Identify which cell holds the provided text, then report its (X, Y) central coordinate. 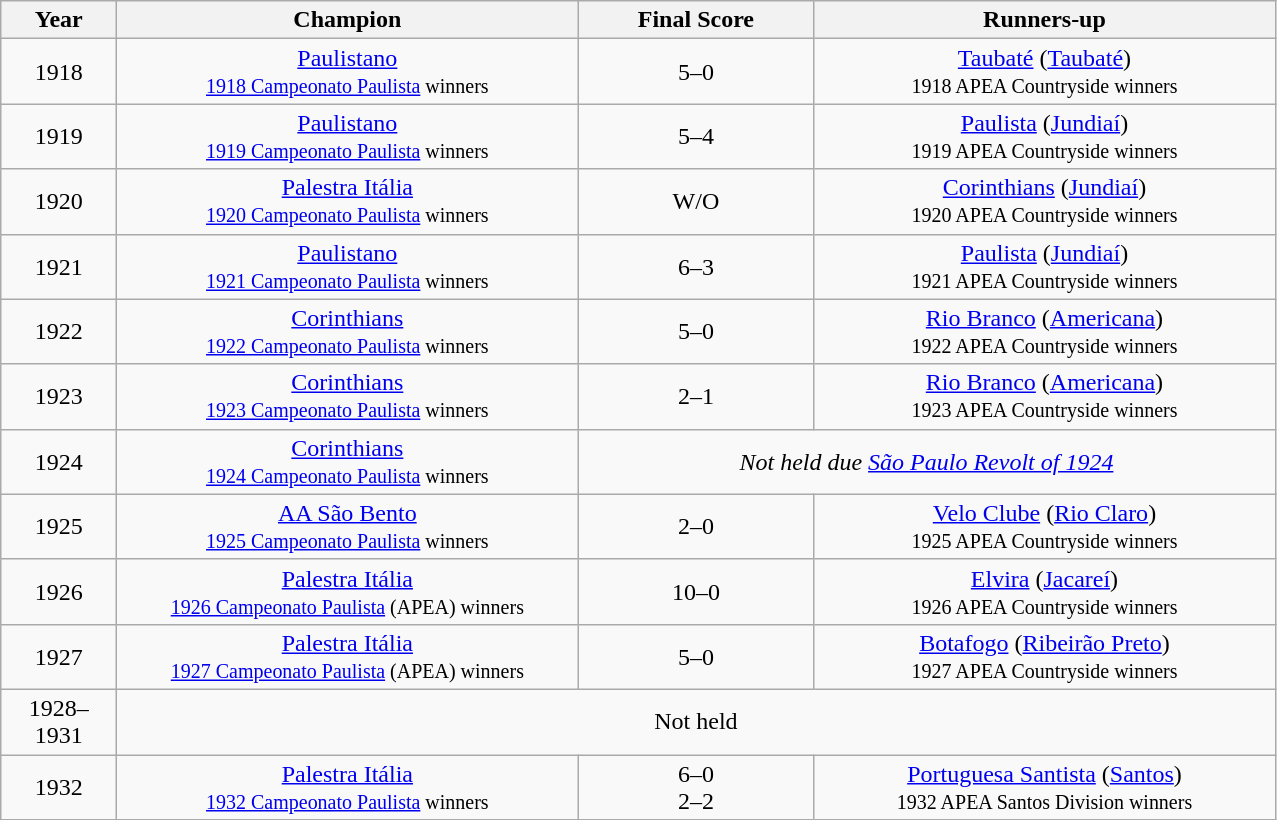
Velo Clube (Rio Claro)1925 APEA Countryside winners (1044, 526)
2–1 (696, 396)
AA São Bento1925 Campeonato Paulista winners (348, 526)
Taubaté (Taubaté)1918 APEA Countryside winners (1044, 72)
6–3 (696, 266)
Corinthians1923 Campeonato Paulista winners (348, 396)
Rio Branco (Americana)1922 APEA Countryside winners (1044, 332)
Paulista (Jundiaí)1919 APEA Countryside winners (1044, 136)
1923 (59, 396)
1926 (59, 592)
Corinthians1922 Campeonato Paulista winners (348, 332)
Final Score (696, 20)
1921 (59, 266)
Palestra Itália1920 Campeonato Paulista winners (348, 202)
2–0 (696, 526)
Corinthians1924 Campeonato Paulista winners (348, 462)
Paulista (Jundiaí)1921 APEA Countryside winners (1044, 266)
Palestra Itália1927 Campeonato Paulista (APEA) winners (348, 656)
Champion (348, 20)
Runners-up (1044, 20)
1919 (59, 136)
Not held due São Paulo Revolt of 1924 (926, 462)
Palestra Itália1926 Campeonato Paulista (APEA) winners (348, 592)
1925 (59, 526)
Botafogo (Ribeirão Preto)1927 APEA Countryside winners (1044, 656)
1928–1931 (59, 722)
10–0 (696, 592)
1927 (59, 656)
Portuguesa Santista (Santos)1932 APEA Santos Division winners (1044, 786)
1932 (59, 786)
Not held (696, 722)
5–4 (696, 136)
Corinthians (Jundiaí)1920 APEA Countryside winners (1044, 202)
1920 (59, 202)
Paulistano1921 Campeonato Paulista winners (348, 266)
Rio Branco (Americana)1923 APEA Countryside winners (1044, 396)
6–0 2–2 (696, 786)
1922 (59, 332)
W/O (696, 202)
Palestra Itália1932 Campeonato Paulista winners (348, 786)
Paulistano1919 Campeonato Paulista winners (348, 136)
Year (59, 20)
1924 (59, 462)
1918 (59, 72)
Elvira (Jacareí)1926 APEA Countryside winners (1044, 592)
Paulistano1918 Campeonato Paulista winners (348, 72)
